Return the (X, Y) coordinate for the center point of the cell that contains the specified text.  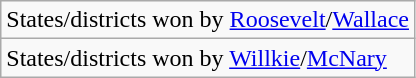
States/districts won by Willkie/McNary (208, 58)
States/districts won by Roosevelt/Wallace (208, 20)
